Determine the (X, Y) coordinate at the center of the cell enclosing the given text.  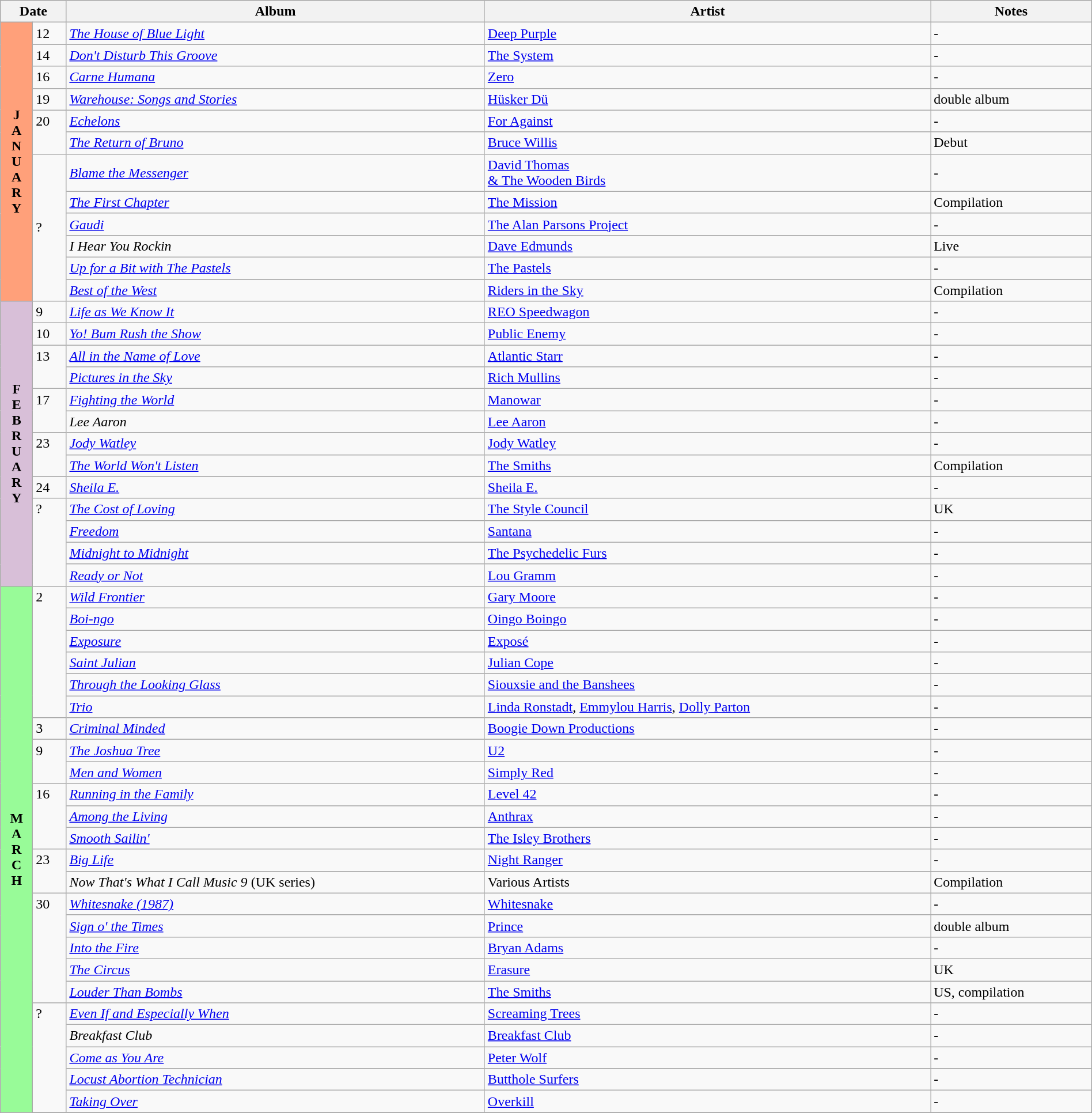
Hüsker Dü (707, 99)
Album (275, 12)
17 (50, 411)
Deep Purple (707, 33)
3 (50, 729)
The House of Blue Light (275, 33)
Ready or Not (275, 575)
The Pastels (707, 268)
Louder Than Bombs (275, 991)
Come as You Are (275, 1058)
JANUARY (17, 162)
24 (50, 487)
I Hear You Rockin (275, 246)
Public Enemy (707, 334)
Don't Disturb This Groove (275, 55)
US, compilation (1011, 991)
Boi-ngo (275, 619)
Night Ranger (707, 860)
The Psychedelic Furs (707, 553)
Into the Fire (275, 948)
The Circus (275, 970)
Boogie Down Productions (707, 729)
Whitesnake (707, 904)
Echelons (275, 121)
Rich Mullins (707, 378)
Freedom (275, 531)
Manowar (707, 400)
The Joshua Tree (275, 751)
Prince (707, 926)
The Cost of Loving (275, 509)
Anthrax (707, 816)
Yo! Bum Rush the Show (275, 334)
Exposure (275, 641)
The World Won't Listen (275, 465)
Warehouse: Songs and Stories (275, 99)
U2 (707, 751)
Lou Gramm (707, 575)
Carne Humana (275, 77)
Date (33, 12)
Siouxsie and the Banshees (707, 685)
12 (50, 33)
Debut (1011, 143)
14 (50, 55)
Santana (707, 531)
Gaudi (275, 224)
30 (50, 948)
REO Speedwagon (707, 312)
Through the Looking Glass (275, 685)
Trio (275, 707)
Sign o' the Times (275, 926)
Riders in the Sky (707, 290)
Simply Red (707, 773)
Even If and Especially When (275, 1014)
The Style Council (707, 509)
Level 42 (707, 794)
Screaming Trees (707, 1014)
Whitesnake (1987) (275, 904)
Butthole Surfers (707, 1080)
Exposé (707, 641)
Wild Frontier (275, 597)
Midnight to Midnight (275, 553)
13 (50, 367)
Among the Living (275, 816)
Live (1011, 246)
Fighting the World (275, 400)
For Against (707, 121)
Atlantic Starr (707, 356)
The Return of Bruno (275, 143)
2 (50, 652)
Bruce Willis (707, 143)
Locust Abortion Technician (275, 1080)
Blame the Messenger (275, 173)
Notes (1011, 12)
The Mission (707, 202)
Up for a Bit with The Pastels (275, 268)
All in the Name of Love (275, 356)
Pictures in the Sky (275, 378)
Zero (707, 77)
Running in the Family (275, 794)
The Isley Brothers (707, 838)
Best of the West (275, 290)
Life as We Know It (275, 312)
The Alan Parsons Project (707, 224)
Artist (707, 12)
FEBRUARY (17, 444)
Men and Women (275, 773)
David Thomas& The Wooden Birds (707, 173)
Now That's What I Call Music 9 (UK series) (275, 882)
20 (50, 132)
Linda Ronstadt, Emmylou Harris, Dolly Parton (707, 707)
Peter Wolf (707, 1058)
MARCH (17, 849)
Criminal Minded (275, 729)
Dave Edmunds (707, 246)
The First Chapter (275, 202)
10 (50, 334)
Bryan Adams (707, 948)
Big Life (275, 860)
Various Artists (707, 882)
Erasure (707, 970)
The System (707, 55)
Taking Over (275, 1101)
Julian Cope (707, 663)
Gary Moore (707, 597)
Overkill (707, 1101)
Saint Julian (275, 663)
Smooth Sailin' (275, 838)
Oingo Boingo (707, 619)
19 (50, 99)
